Provide the [x, y] coordinate of the cell's center where the given text is located.  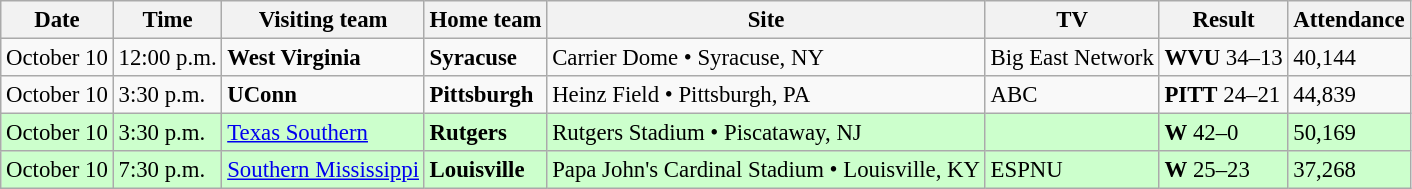
UConn [323, 95]
Heinz Field • Pittsburgh, PA [766, 95]
Pittsburgh [486, 95]
WVU 34–13 [1224, 58]
W 25–23 [1224, 170]
Attendance [1349, 20]
Louisville [486, 170]
40,144 [1349, 58]
ESPNU [1072, 170]
Site [766, 20]
PITT 24–21 [1224, 95]
Southern Mississippi [323, 170]
44,839 [1349, 95]
Syracuse [486, 58]
Result [1224, 20]
Date [57, 20]
37,268 [1349, 170]
Texas Southern [323, 133]
7:30 p.m. [168, 170]
50,169 [1349, 133]
ABC [1072, 95]
Visiting team [323, 20]
West Virginia [323, 58]
Big East Network [1072, 58]
Rutgers [486, 133]
TV [1072, 20]
Time [168, 20]
Papa John's Cardinal Stadium • Louisville, KY [766, 170]
Carrier Dome • Syracuse, NY [766, 58]
W 42–0 [1224, 133]
12:00 p.m. [168, 58]
Rutgers Stadium • Piscataway, NJ [766, 133]
Home team [486, 20]
